From the cell containing the given text, extract its center point as (X, Y) coordinate. 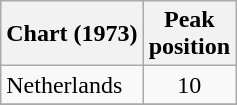
10 (189, 85)
Netherlands (72, 85)
Peakposition (189, 34)
Chart (1973) (72, 34)
